Scan for the cell matching the given text and deliver its (x, y) coordinate at center. 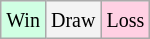
Loss (126, 20)
Win (24, 20)
Draw (72, 20)
